Return the [x, y] coordinate for the center point of the cell that contains the specified text.  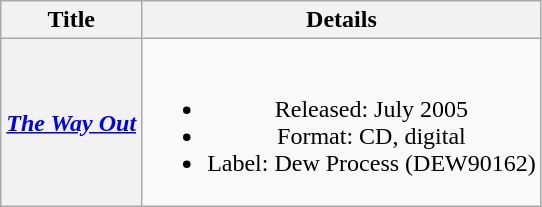
The Way Out [72, 122]
Details [342, 20]
Released: July 2005Format: CD, digitalLabel: Dew Process (DEW90162) [342, 122]
Title [72, 20]
